Detect which cell encompasses the target text, then output its (X, Y) center coordinate. 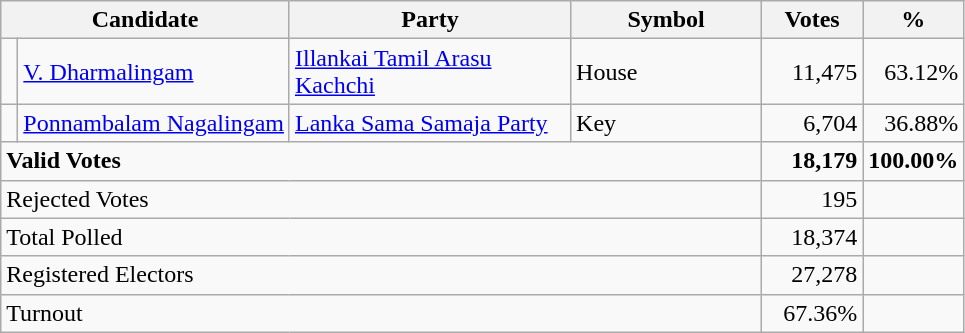
Turnout (382, 313)
Illankai Tamil Arasu Kachchi (430, 72)
11,475 (812, 72)
27,278 (812, 275)
Candidate (146, 20)
Lanka Sama Samaja Party (430, 123)
V. Dharmalingam (154, 72)
18,179 (812, 161)
Rejected Votes (382, 199)
Symbol (666, 20)
100.00% (914, 161)
Registered Electors (382, 275)
Ponnambalam Nagalingam (154, 123)
Total Polled (382, 237)
18,374 (812, 237)
67.36% (812, 313)
Key (666, 123)
195 (812, 199)
Valid Votes (382, 161)
Votes (812, 20)
% (914, 20)
63.12% (914, 72)
6,704 (812, 123)
House (666, 72)
36.88% (914, 123)
Party (430, 20)
